Capture the cell that displays the provided text and extract its [X, Y] central coordinate. 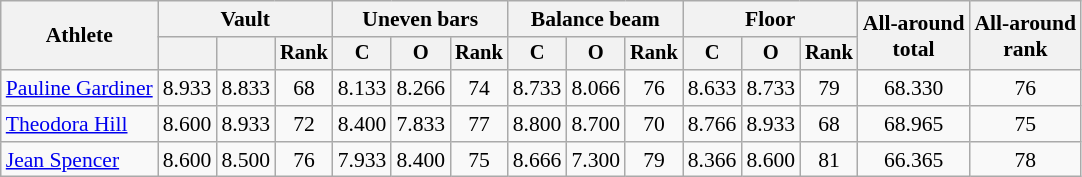
75 [1025, 124]
8.633 [712, 88]
8.400 [362, 124]
Uneven bars [420, 19]
72 [304, 124]
70 [654, 124]
74 [479, 88]
8.700 [596, 124]
All-aroundrank [1025, 36]
Balance beam [596, 19]
8.133 [362, 88]
Floor [770, 19]
8.600 [188, 124]
77 [479, 124]
Pauline Gardiner [80, 88]
All-aroundtotal [914, 36]
68.965 [914, 124]
8.766 [712, 124]
8.800 [538, 124]
7.833 [420, 124]
68.330 [914, 88]
79 [829, 88]
8.833 [246, 88]
8.266 [420, 88]
Vault [246, 19]
Theodora Hill [80, 124]
8.066 [596, 88]
Athlete [80, 36]
